Capture the cell that displays the provided text and extract its [X, Y] central coordinate. 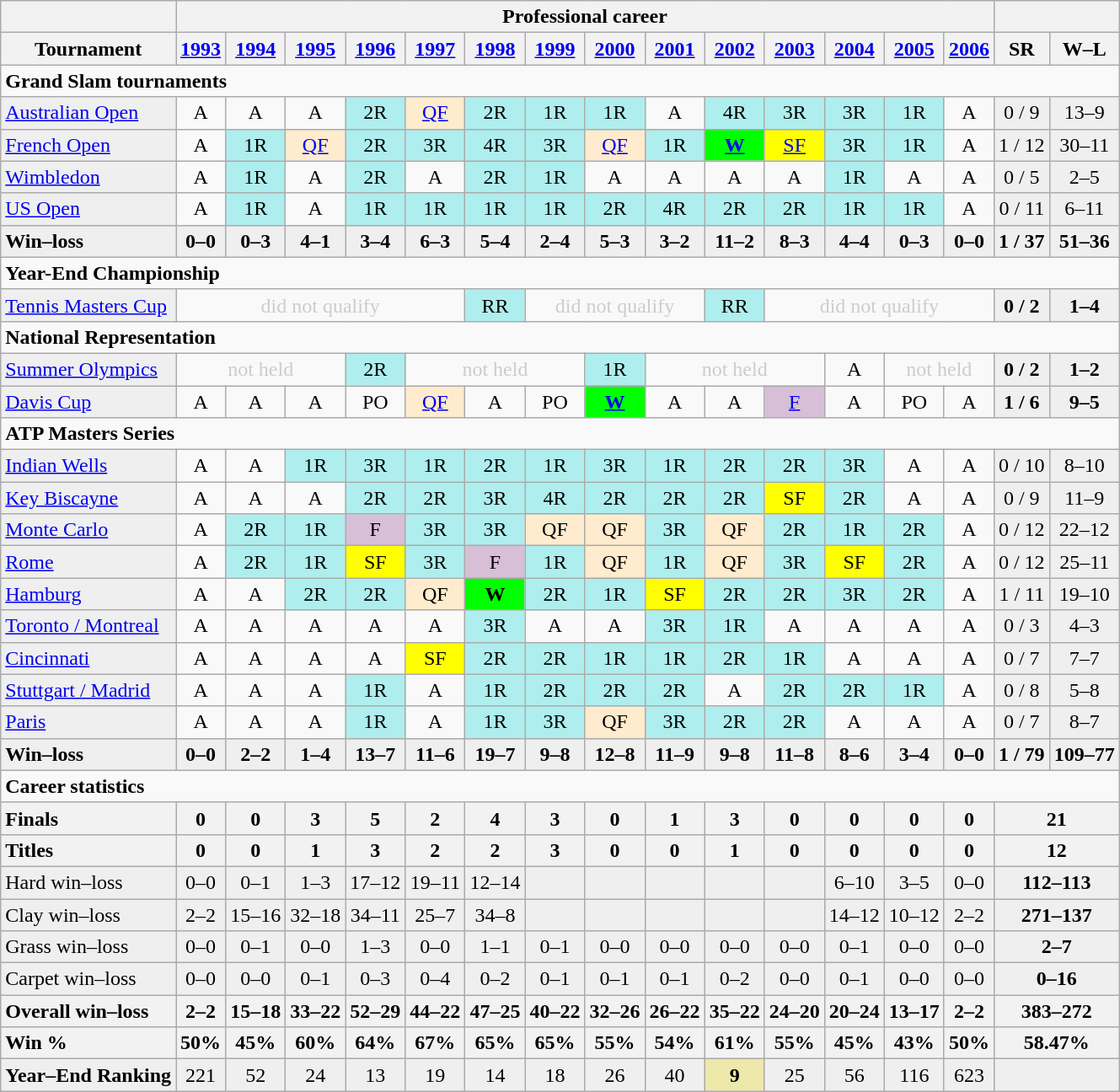
Wimbledon [88, 177]
56 [855, 1075]
French Open [88, 145]
6–3 [435, 241]
Overall win–loss [88, 1011]
25–11 [1084, 562]
2004 [855, 49]
Indian Wells [88, 466]
1 / 79 [1021, 754]
1996 [376, 49]
26–22 [674, 1011]
34–11 [376, 914]
SR [1021, 49]
8–10 [1084, 466]
15–18 [256, 1011]
Davis Cup [88, 402]
5–8 [1084, 690]
25 [794, 1075]
1995 [315, 49]
6–10 [855, 882]
13–17 [914, 1011]
Clay win–loss [88, 914]
35–22 [735, 1011]
40–22 [555, 1011]
1 / 6 [1021, 402]
20–24 [855, 1011]
9–5 [1084, 402]
Australian Open [88, 113]
25–7 [435, 914]
2–4 [555, 241]
11–8 [794, 754]
5–3 [615, 241]
67% [435, 1043]
18 [555, 1075]
8–3 [794, 241]
Tennis Masters Cup [88, 305]
Hard win–loss [88, 882]
1998 [496, 49]
Year–End Ranking [88, 1075]
44–22 [435, 1011]
109–77 [1084, 754]
0 / 3 [1021, 626]
1 / 12 [1021, 145]
2–7 [1057, 947]
Tournament [88, 49]
19–10 [1084, 594]
0–16 [1057, 979]
32–26 [615, 1011]
Win % [88, 1043]
623 [969, 1075]
1994 [256, 49]
Monte Carlo [88, 530]
8–7 [1084, 722]
1–2 [1084, 369]
2003 [794, 49]
0 / 8 [1021, 690]
51–36 [1084, 241]
13–9 [1084, 113]
58.47% [1057, 1043]
7–7 [1084, 658]
ATP Masters Series [560, 434]
13 [376, 1075]
14–12 [855, 914]
33–22 [315, 1011]
Hamburg [88, 594]
National Representation [560, 337]
19–7 [496, 754]
4–4 [855, 241]
1997 [435, 49]
2–5 [1084, 177]
9 [735, 1075]
Grass win–loss [88, 947]
1 / 37 [1021, 241]
43% [914, 1043]
3–5 [914, 882]
21 [1057, 818]
8–6 [855, 754]
1999 [555, 49]
52–29 [376, 1011]
5 [376, 818]
64% [376, 1043]
19–11 [435, 882]
Professional career [585, 17]
15–16 [256, 914]
12–14 [496, 882]
10–12 [914, 914]
Year-End Championship [560, 273]
30–11 [1084, 145]
6–11 [1084, 209]
4 [496, 818]
4–3 [1084, 626]
61% [735, 1043]
34–8 [496, 914]
Carpet win–loss [88, 979]
60% [315, 1043]
14 [496, 1075]
2001 [674, 49]
11–6 [435, 754]
271–137 [1057, 914]
Summer Olympics [88, 369]
Cincinnati [88, 658]
Paris [88, 722]
17–12 [376, 882]
Rome [88, 562]
13–7 [376, 754]
19 [435, 1075]
47–25 [496, 1011]
32–18 [315, 914]
52 [256, 1075]
Key Biscayne [88, 498]
3–2 [674, 241]
1 / 11 [1021, 594]
112–113 [1057, 882]
US Open [88, 209]
2002 [735, 49]
383–272 [1057, 1011]
54% [674, 1043]
1993 [201, 49]
0 / 10 [1021, 466]
26 [615, 1075]
0 / 5 [1021, 177]
24 [315, 1075]
Finals [88, 818]
W–L [1084, 49]
1–1 [496, 947]
2006 [969, 49]
12 [1057, 850]
2000 [615, 49]
116 [914, 1075]
Career statistics [560, 786]
2005 [914, 49]
40 [674, 1075]
24–20 [794, 1011]
11–2 [735, 241]
12–8 [615, 754]
4–1 [315, 241]
221 [201, 1075]
0–4 [435, 979]
Titles [88, 850]
5–4 [496, 241]
Toronto / Montreal [88, 626]
Stuttgart / Madrid [88, 690]
0 / 11 [1021, 209]
22–12 [1084, 530]
Grand Slam tournaments [560, 81]
